Capture the cell that displays the provided text and extract its (x, y) central coordinate. 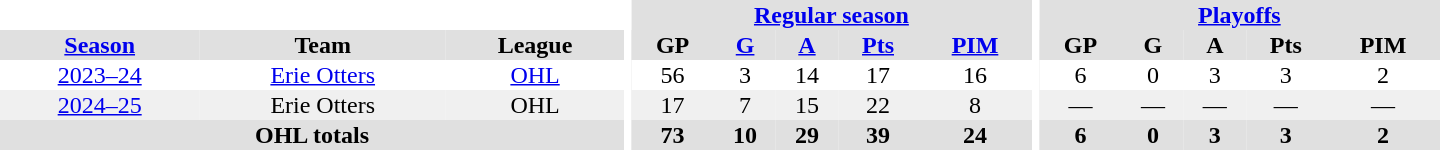
22 (878, 105)
League (535, 45)
16 (975, 75)
73 (672, 135)
2024–25 (100, 105)
24 (975, 135)
15 (807, 105)
Team (322, 45)
Playoffs (1240, 15)
7 (745, 105)
Season (100, 45)
39 (878, 135)
56 (672, 75)
10 (745, 135)
Regular season (832, 15)
29 (807, 135)
OHL totals (312, 135)
2023–24 (100, 75)
8 (975, 105)
14 (807, 75)
